For the text-containing cell, return its midpoint in (X, Y) coordinate format. 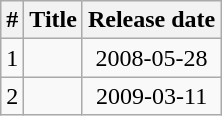
2 (12, 96)
Release date (151, 20)
1 (12, 58)
Title (54, 20)
2008-05-28 (151, 58)
2009-03-11 (151, 96)
# (12, 20)
